Find where the given text appears and provide that cell's center as [x, y] coordinate. 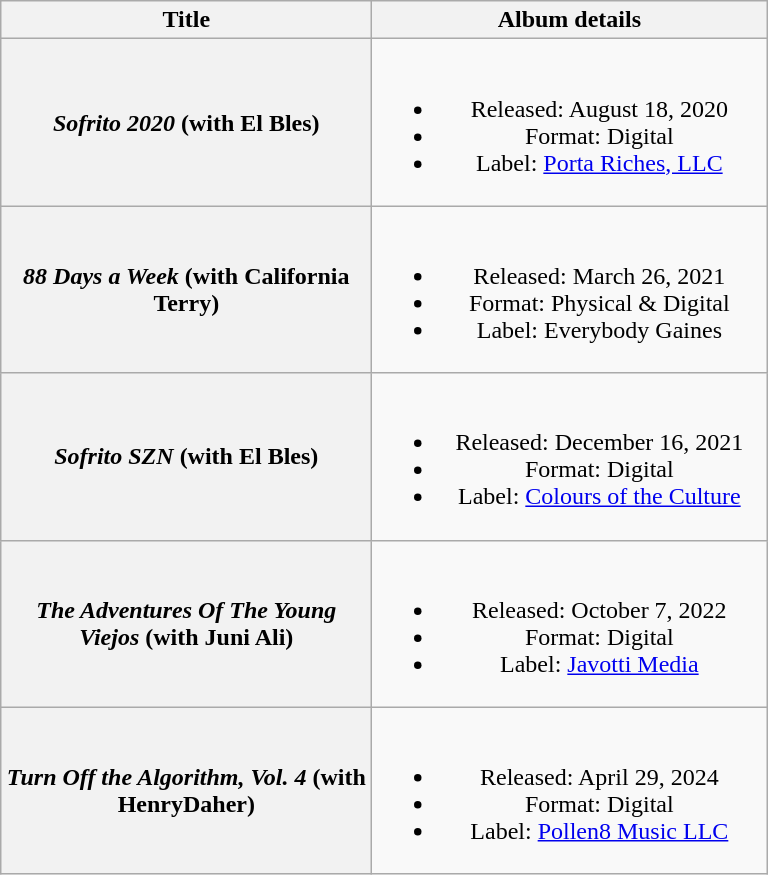
Released: October 7, 2022Format: DigitalLabel: Javotti Media [570, 624]
88 Days a Week (with California Terry) [186, 290]
Released: March 26, 2021Format: Physical & DigitalLabel: Everybody Gaines [570, 290]
The Adventures Of The Young Viejos (with Juni Ali) [186, 624]
Released: December 16, 2021Format: DigitalLabel: Colours of the Culture [570, 456]
Album details [570, 20]
Turn Off the Algorithm, Vol. 4 (with HenryDaher) [186, 790]
Released: April 29, 2024Format: DigitalLabel: Pollen8 Music LLC [570, 790]
Sofrito 2020 (with El Bles) [186, 122]
Sofrito SZN (with El Bles) [186, 456]
Released: August 18, 2020Format: DigitalLabel: Porta Riches, LLC [570, 122]
Title [186, 20]
